Search for the cell housing the specified text and yield its (x, y) center coordinate. 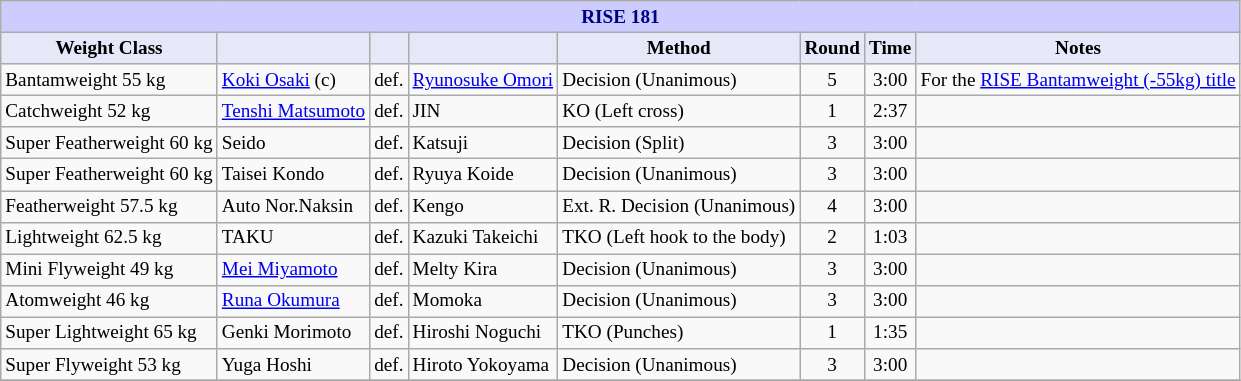
Time (890, 48)
4 (832, 206)
Momoka (483, 301)
Ryuya Koide (483, 175)
Katsuji (483, 143)
Ryunosuke Omori (483, 80)
Lightweight 62.5 kg (110, 238)
Yuga Hoshi (293, 365)
Seido (293, 143)
Catchweight 52 kg (110, 111)
Weight Class (110, 48)
Hiroto Yokoyama (483, 365)
Mini Flyweight 49 kg (110, 270)
Notes (1078, 48)
Super Flyweight 53 kg (110, 365)
Bantamweight 55 kg (110, 80)
JIN (483, 111)
Kengo (483, 206)
Method (679, 48)
Kazuki Takeichi (483, 238)
Taisei Kondo (293, 175)
Melty Kira (483, 270)
TAKU (293, 238)
RISE 181 (620, 17)
Hiroshi Noguchi (483, 333)
1:03 (890, 238)
Round (832, 48)
2:37 (890, 111)
1:35 (890, 333)
Super Lightweight 65 kg (110, 333)
For the RISE Bantamweight (-55kg) title (1078, 80)
TKO (Punches) (679, 333)
KO (Left cross) (679, 111)
Auto Nor.Naksin (293, 206)
Runa Okumura (293, 301)
Decision (Split) (679, 143)
Featherweight 57.5 kg (110, 206)
TKO (Left hook to the body) (679, 238)
Genki Morimoto (293, 333)
5 (832, 80)
2 (832, 238)
Atomweight 46 kg (110, 301)
Koki Osaki (c) (293, 80)
Ext. R. Decision (Unanimous) (679, 206)
Mei Miyamoto (293, 270)
Tenshi Matsumoto (293, 111)
